Detect which cell encompasses the target text, then output its (x, y) center coordinate. 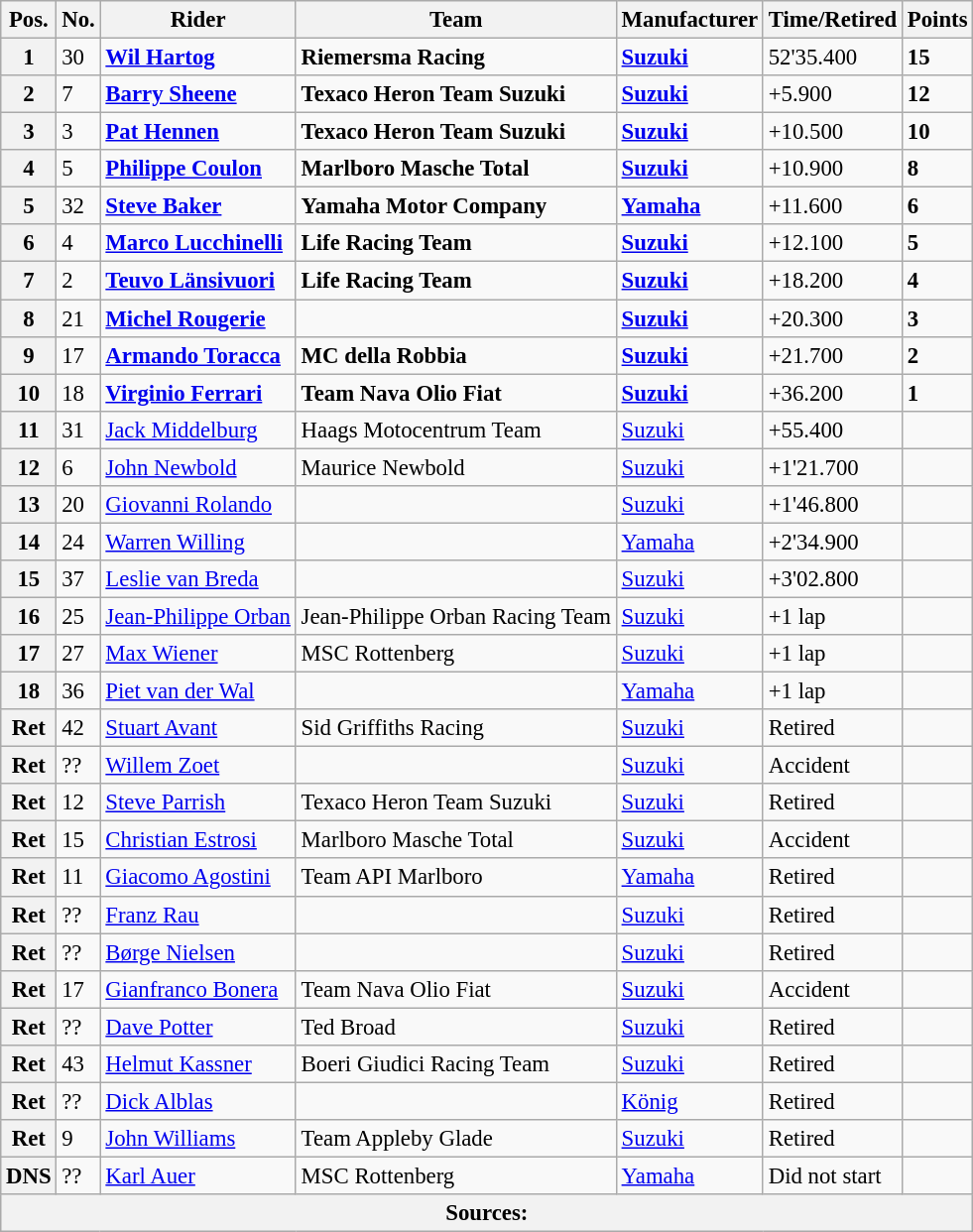
+12.100 (832, 243)
37 (78, 579)
30 (78, 58)
Sources: (487, 1213)
Max Wiener (198, 654)
32 (78, 206)
Steve Baker (198, 206)
+36.200 (832, 393)
Points (936, 20)
Did not start (832, 1175)
Dave Potter (198, 1027)
Børge Nielsen (198, 952)
+20.300 (832, 318)
Karl Auer (198, 1175)
Helmut Kassner (198, 1064)
Virginio Ferrari (198, 393)
Gianfranco Bonera (198, 989)
Giacomo Agostini (198, 878)
Riemersma Racing (456, 58)
Team Appleby Glade (456, 1139)
Manufacturer (689, 20)
14 (29, 542)
+18.200 (832, 281)
Team API Marlboro (456, 878)
Dick Alblas (198, 1101)
No. (78, 20)
Yamaha Motor Company (456, 206)
Christian Estrosi (198, 840)
+3'02.800 (832, 579)
Steve Parrish (198, 802)
DNS (29, 1175)
Michel Rougerie (198, 318)
24 (78, 542)
52'35.400 (832, 58)
+1'46.800 (832, 505)
Pat Hennen (198, 132)
Jean-Philippe Orban Racing Team (456, 616)
König (689, 1101)
+10.500 (832, 132)
+11.600 (832, 206)
+2'34.900 (832, 542)
Stuart Avant (198, 728)
Rider (198, 20)
Barry Sheene (198, 94)
13 (29, 505)
Warren Willing (198, 542)
John Williams (198, 1139)
+5.900 (832, 94)
25 (78, 616)
MC della Robbia (456, 355)
21 (78, 318)
Piet van der Wal (198, 691)
43 (78, 1064)
Teuvo Länsivuori (198, 281)
Franz Rau (198, 915)
+55.400 (832, 430)
+10.900 (832, 169)
42 (78, 728)
Time/Retired (832, 20)
Haags Motocentrum Team (456, 430)
Philippe Coulon (198, 169)
Giovanni Rolando (198, 505)
Jack Middelburg (198, 430)
Sid Griffiths Racing (456, 728)
27 (78, 654)
Jean-Philippe Orban (198, 616)
Leslie van Breda (198, 579)
Willem Zoet (198, 766)
Armando Toracca (198, 355)
John Newbold (198, 467)
+21.700 (832, 355)
Wil Hartog (198, 58)
31 (78, 430)
Maurice Newbold (456, 467)
Marco Lucchinelli (198, 243)
16 (29, 616)
36 (78, 691)
Boeri Giudici Racing Team (456, 1064)
Team (456, 20)
Ted Broad (456, 1027)
+1'21.700 (832, 467)
20 (78, 505)
Pos. (29, 20)
